For the text-containing cell, return its midpoint in (x, y) coordinate format. 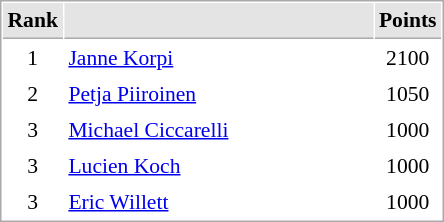
Janne Korpi (218, 57)
2 (32, 93)
1 (32, 57)
Petja Piiroinen (218, 93)
1050 (408, 93)
Eric Willett (218, 201)
Points (408, 21)
Rank (32, 21)
Lucien Koch (218, 165)
2100 (408, 57)
Michael Ciccarelli (218, 129)
